Identify which cell holds the provided text, then report its [x, y] central coordinate. 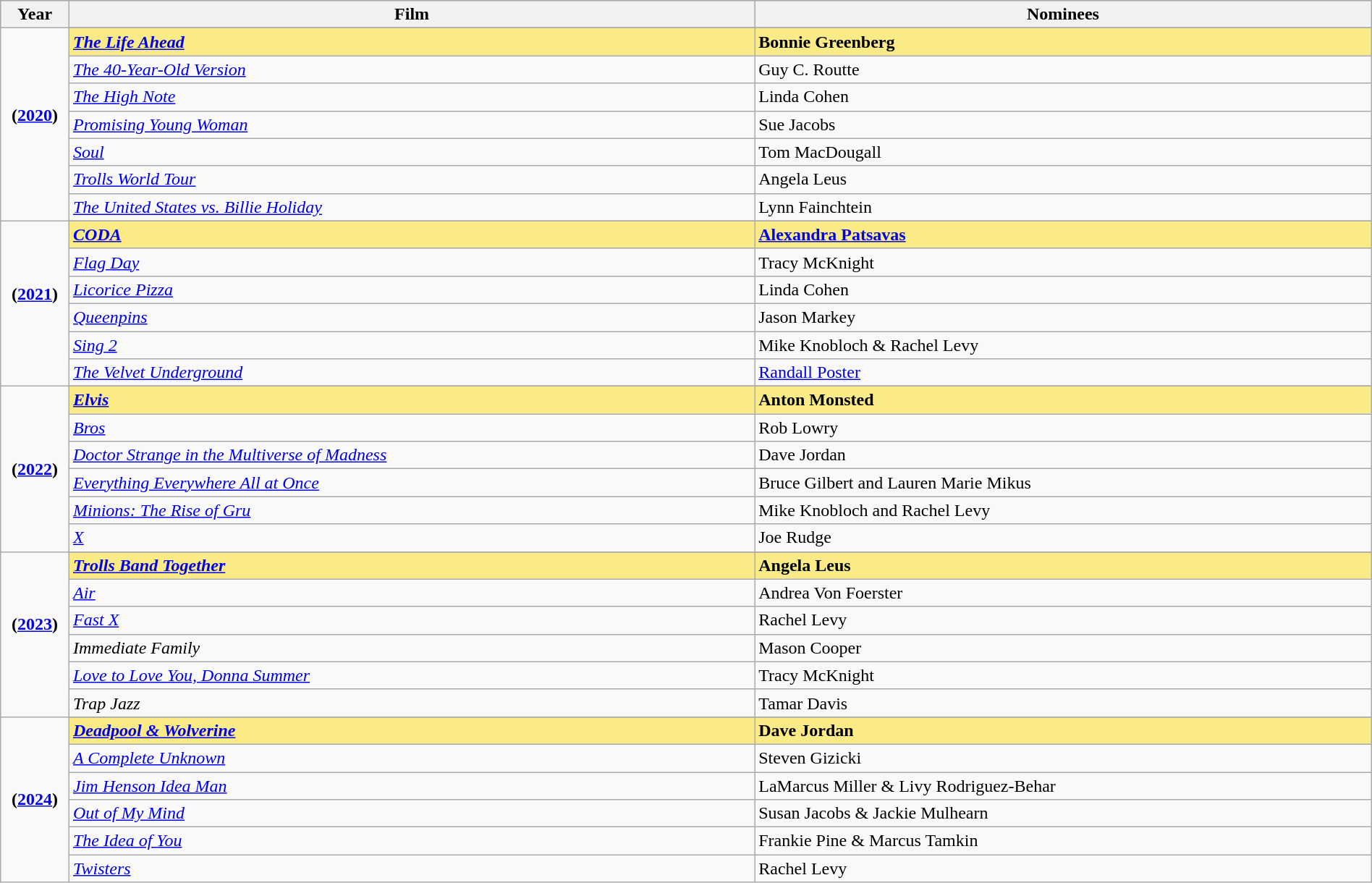
Deadpool & Wolverine [411, 730]
(2024) [35, 799]
(2022) [35, 469]
A Complete Unknown [411, 758]
Bonnie Greenberg [1064, 42]
Sue Jacobs [1064, 124]
Trap Jazz [411, 703]
Twisters [411, 869]
Jason Markey [1064, 317]
Tom MacDougall [1064, 152]
Steven Gizicki [1064, 758]
The High Note [411, 97]
Licorice Pizza [411, 290]
The Idea of You [411, 841]
Nominees [1064, 14]
The Velvet Underground [411, 373]
Love to Love You, Donna Summer [411, 675]
Lynn Fainchtein [1064, 207]
Minions: The Rise of Gru [411, 510]
Queenpins [411, 317]
Bruce Gilbert and Lauren Marie Mikus [1064, 483]
Mike Knobloch and Rachel Levy [1064, 510]
LaMarcus Miller & Livy Rodriguez-Behar [1064, 785]
Soul [411, 152]
(2020) [35, 124]
Jim Henson Idea Man [411, 785]
Guy C. Routte [1064, 69]
The Life Ahead [411, 42]
Doctor Strange in the Multiverse of Madness [411, 455]
Mike Knobloch & Rachel Levy [1064, 345]
(2023) [35, 634]
Everything Everywhere All at Once [411, 483]
X [411, 538]
CODA [411, 235]
Frankie Pine & Marcus Tamkin [1064, 841]
Flag Day [411, 262]
Immediate Family [411, 648]
The United States vs. Billie Holiday [411, 207]
Air [411, 593]
The 40-Year-Old Version [411, 69]
Andrea Von Foerster [1064, 593]
Susan Jacobs & Jackie Mulhearn [1064, 814]
Out of My Mind [411, 814]
Elvis [411, 400]
Bros [411, 428]
Randall Poster [1064, 373]
Fast X [411, 620]
Promising Young Woman [411, 124]
Anton Monsted [1064, 400]
Mason Cooper [1064, 648]
Trolls Band Together [411, 565]
(2021) [35, 303]
Joe Rudge [1064, 538]
Trolls World Tour [411, 179]
Film [411, 14]
Rob Lowry [1064, 428]
Tamar Davis [1064, 703]
Alexandra Patsavas [1064, 235]
Year [35, 14]
Sing 2 [411, 345]
